Detect which cell encompasses the target text, then output its [X, Y] center coordinate. 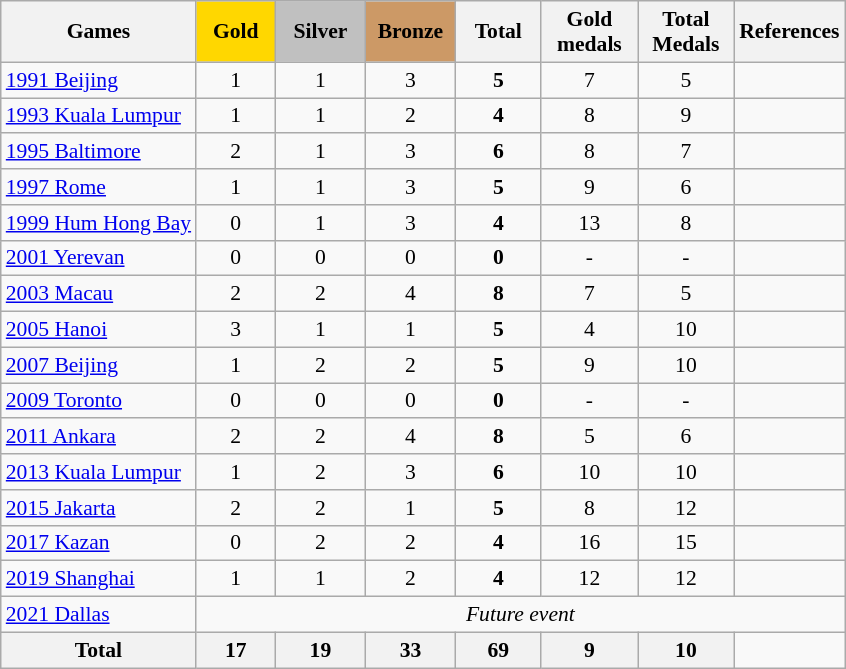
1999 Hum Hong Bay [98, 223]
References [789, 32]
2001 Yerevan [98, 258]
15 [686, 543]
1993 Kuala Lumpur [98, 116]
2021 Dallas [98, 615]
1991 Beijing [98, 80]
2017 Kazan [98, 543]
2003 Macau [98, 294]
Gold medals [590, 32]
Games [98, 32]
2013 Kuala Lumpur [98, 472]
16 [590, 543]
2019 Shanghai [98, 579]
69 [498, 650]
1997 Rome [98, 187]
2005 Hanoi [98, 330]
Bronze [410, 32]
2009 Toronto [98, 401]
2007 Beijing [98, 365]
2015 Jakarta [98, 508]
17 [236, 650]
Silver [320, 32]
1995 Baltimore [98, 152]
33 [410, 650]
Future event [520, 615]
Gold [236, 32]
13 [590, 223]
2011 Ankara [98, 437]
19 [320, 650]
Total Medals [686, 32]
